Provide the (x, y) coordinate of the cell's center where the given text is located.  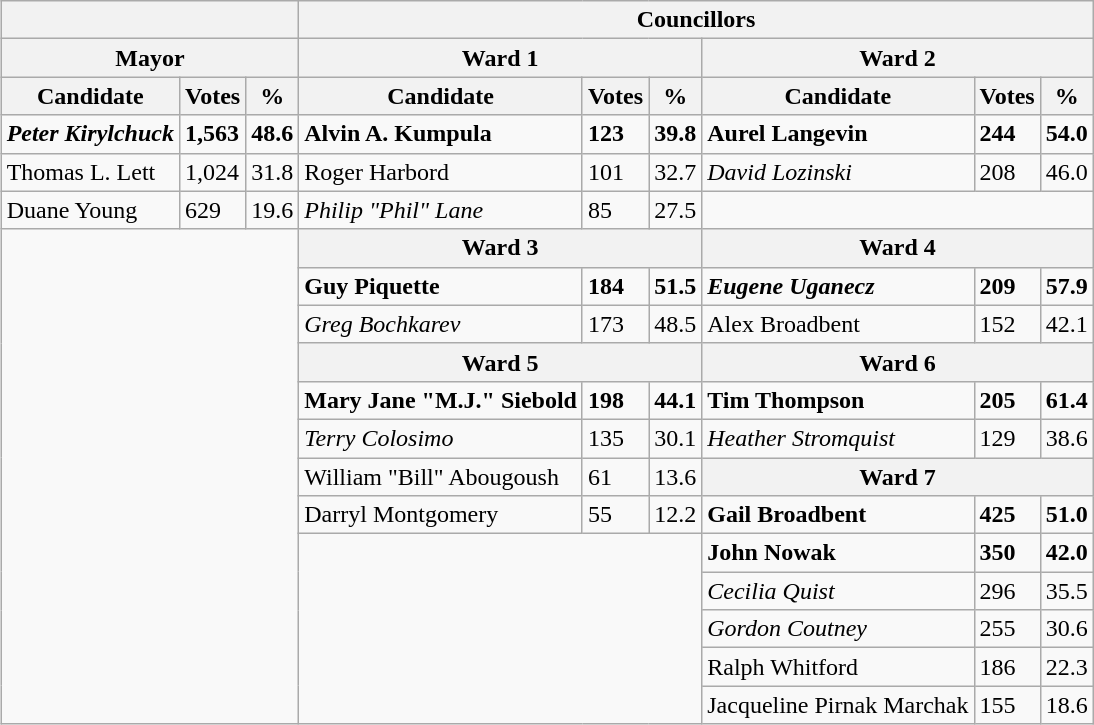
209 (1007, 286)
61.4 (1066, 400)
629 (212, 210)
46.0 (1066, 172)
Duane Young (90, 210)
Ward 1 (500, 58)
Darryl Montgomery (441, 515)
Peter Kirylchuck (90, 134)
42.0 (1066, 553)
48.6 (272, 134)
Mayor (150, 58)
David Lozinski (838, 172)
John Nowak (838, 553)
Alvin A. Kumpula (441, 134)
32.7 (676, 172)
Ward 7 (898, 477)
Alex Broadbent (838, 324)
Cecilia Quist (838, 591)
244 (1007, 134)
129 (1007, 438)
Aurel Langevin (838, 134)
Ward 6 (898, 362)
Greg Bochkarev (441, 324)
Thomas L. Lett (90, 172)
Roger Harbord (441, 172)
Heather Stromquist (838, 438)
57.9 (1066, 286)
208 (1007, 172)
48.5 (676, 324)
296 (1007, 591)
184 (615, 286)
198 (615, 400)
350 (1007, 553)
Ward 2 (898, 58)
42.1 (1066, 324)
Philip "Phil" Lane (441, 210)
186 (1007, 667)
255 (1007, 629)
Councillors (696, 20)
Jacqueline Pirnak Marchak (838, 705)
54.0 (1066, 134)
Eugene Uganecz (838, 286)
Terry Colosimo (441, 438)
51.5 (676, 286)
38.6 (1066, 438)
39.8 (676, 134)
Gordon Coutney (838, 629)
35.5 (1066, 591)
1,024 (212, 172)
135 (615, 438)
22.3 (1066, 667)
Gail Broadbent (838, 515)
1,563 (212, 134)
61 (615, 477)
155 (1007, 705)
27.5 (676, 210)
101 (615, 172)
Guy Piquette (441, 286)
85 (615, 210)
12.2 (676, 515)
19.6 (272, 210)
30.6 (1066, 629)
Ward 4 (898, 248)
51.0 (1066, 515)
Ward 3 (500, 248)
425 (1007, 515)
30.1 (676, 438)
Tim Thompson (838, 400)
18.6 (1066, 705)
Ward 5 (500, 362)
55 (615, 515)
173 (615, 324)
44.1 (676, 400)
205 (1007, 400)
123 (615, 134)
William "Bill" Abougoush (441, 477)
31.8 (272, 172)
152 (1007, 324)
Mary Jane "M.J." Siebold (441, 400)
Ralph Whitford (838, 667)
13.6 (676, 477)
